Scan for the cell matching the given text and deliver its (x, y) coordinate at center. 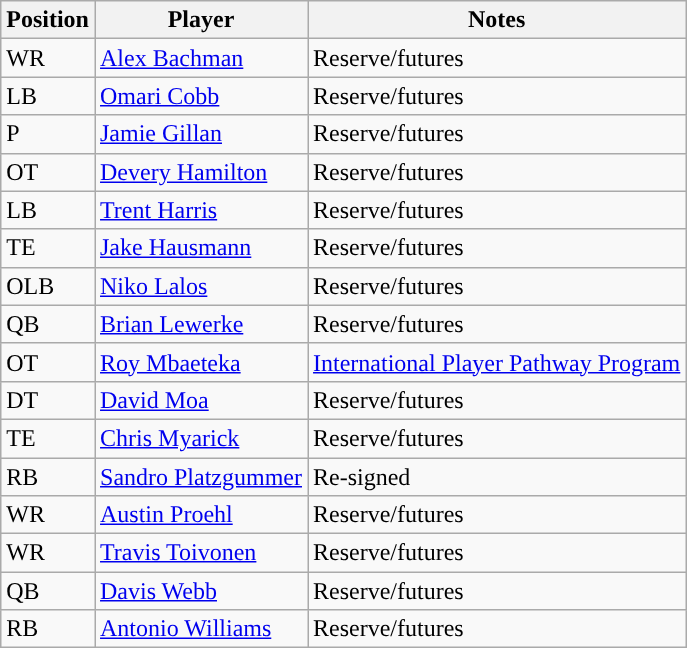
Notes (497, 20)
David Moa (200, 400)
International Player Pathway Program (497, 362)
DT (48, 400)
Antonio Williams (200, 629)
Alex Bachman (200, 58)
Roy Mbaeteka (200, 362)
Position (48, 20)
Davis Webb (200, 591)
Sandro Platzgummer (200, 477)
Jake Hausmann (200, 248)
Player (200, 20)
Brian Lewerke (200, 324)
Travis Toivonen (200, 553)
Re-signed (497, 477)
Chris Myarick (200, 438)
Niko Lalos (200, 286)
P (48, 134)
Jamie Gillan (200, 134)
Devery Hamilton (200, 172)
Omari Cobb (200, 96)
OLB (48, 286)
Trent Harris (200, 210)
Austin Proehl (200, 515)
